Find where the given text appears and provide that cell's center as [x, y] coordinate. 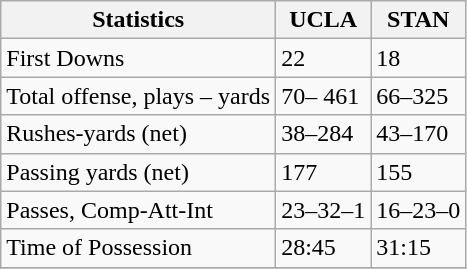
18 [418, 58]
177 [324, 172]
Passing yards (net) [138, 172]
31:15 [418, 248]
43–170 [418, 134]
70– 461 [324, 96]
66–325 [418, 96]
First Downs [138, 58]
155 [418, 172]
28:45 [324, 248]
Rushes-yards (net) [138, 134]
Statistics [138, 20]
UCLA [324, 20]
16–23–0 [418, 210]
38–284 [324, 134]
Time of Possession [138, 248]
Total offense, plays – yards [138, 96]
23–32–1 [324, 210]
STAN [418, 20]
22 [324, 58]
Passes, Comp-Att-Int [138, 210]
